Return [X, Y] of the center of cell containing provided text 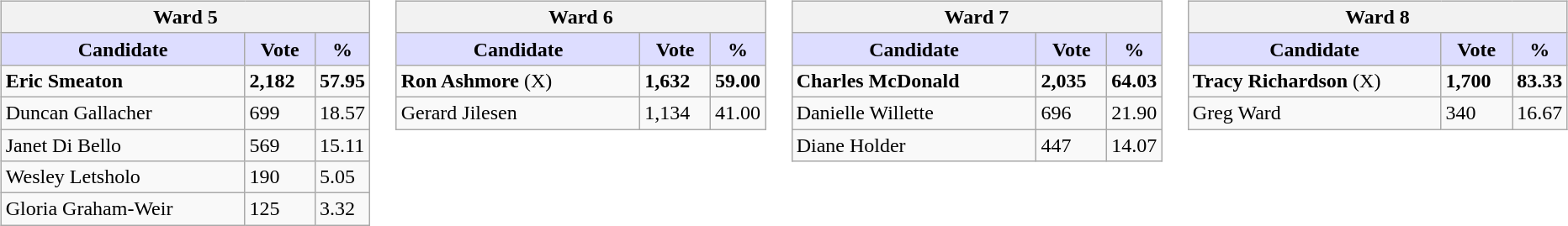
64.03 [1134, 81]
569 [280, 145]
Ron Ashmore (X) [518, 81]
5.05 [343, 177]
Eric Smeaton [123, 81]
Ward 5 [185, 17]
3.32 [343, 209]
Ward 8 [1377, 17]
59.00 [739, 81]
Greg Ward [1314, 113]
2,035 [1072, 81]
57.95 [343, 81]
Janet Di Bello [123, 145]
125 [280, 209]
1,134 [675, 113]
Ward 6 [580, 17]
Duncan Gallacher [123, 113]
Danielle Willette [914, 113]
2,182 [280, 81]
Gloria Graham-Weir [123, 209]
1,632 [675, 81]
340 [1477, 113]
Charles McDonald [914, 81]
696 [1072, 113]
Gerard Jilesen [518, 113]
190 [280, 177]
Diane Holder [914, 145]
447 [1072, 145]
Ward 7 [977, 17]
15.11 [343, 145]
Tracy Richardson (X) [1314, 81]
16.67 [1539, 113]
14.07 [1134, 145]
41.00 [739, 113]
83.33 [1539, 81]
699 [280, 113]
21.90 [1134, 113]
18.57 [343, 113]
Wesley Letsholo [123, 177]
1,700 [1477, 81]
